From the cell containing the given text, extract its center point as [x, y] coordinate. 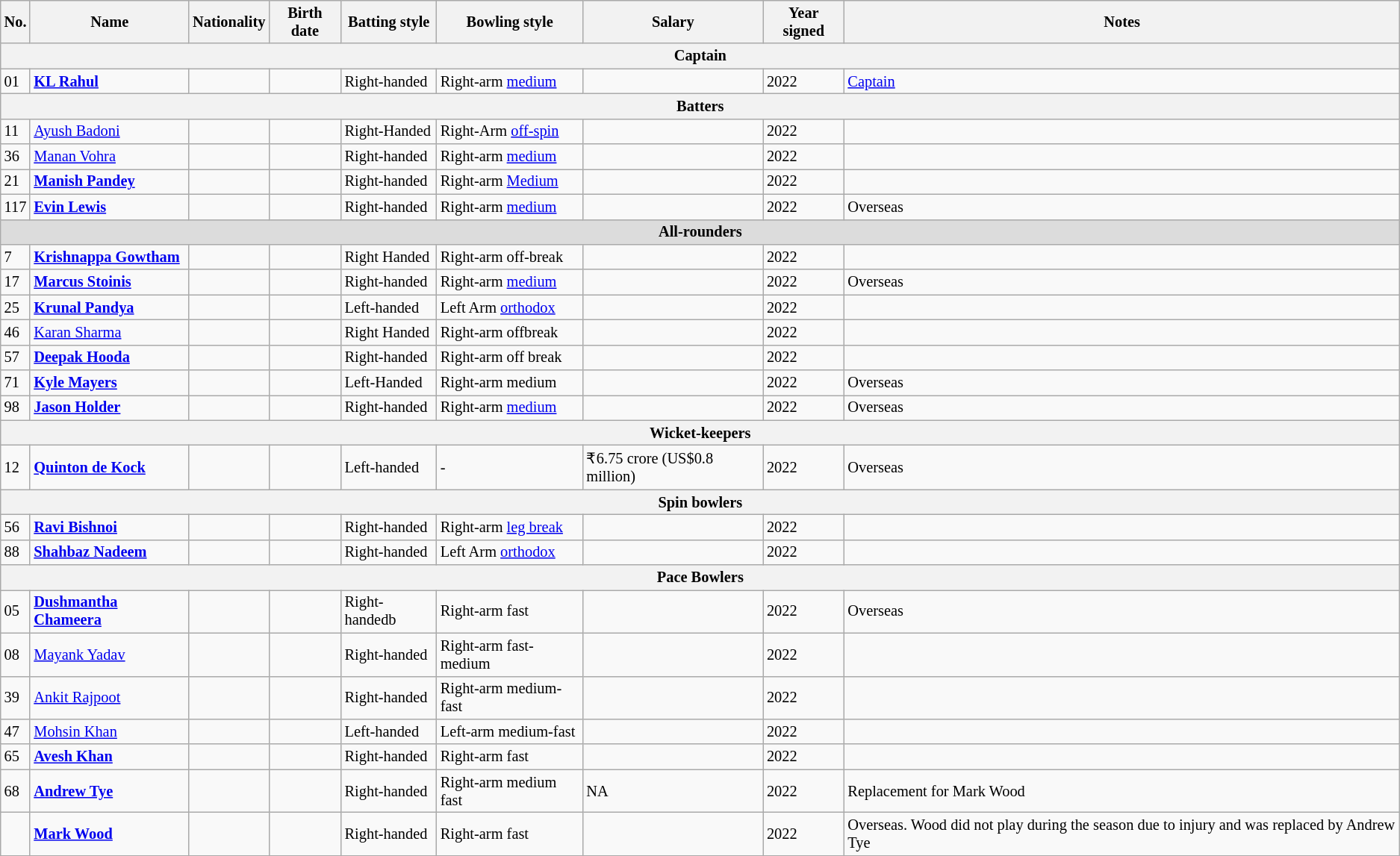
Andrew Tye [109, 791]
Manan Vohra [109, 157]
Pace Bowlers [700, 578]
Marcus Stoinis [109, 282]
Ravi Bishnoi [109, 527]
Krunal Pandya [109, 307]
Krishnappa Gowtham [109, 257]
Replacement for Mark Wood [1121, 791]
Right-arm leg break [510, 527]
68 [16, 791]
Right-Handed [389, 131]
Kyle Mayers [109, 383]
57 [16, 357]
39 [16, 698]
Right-arm offbreak [510, 332]
Overseas. Wood did not play during the season due to injury and was replaced by Andrew Tye [1121, 834]
Shahbaz Nadeem [109, 552]
KL Rahul [109, 81]
7 [16, 257]
Right-arm Medium [510, 181]
NA [673, 791]
05 [16, 611]
Avesh Khan [109, 757]
36 [16, 157]
Dushmantha Chameera [109, 611]
46 [16, 332]
71 [16, 383]
₹6.75 crore (US$0.8 million) [673, 467]
65 [16, 757]
Name [109, 22]
Spin bowlers [700, 502]
No. [16, 22]
21 [16, 181]
11 [16, 131]
Manish Pandey [109, 181]
Notes [1121, 22]
25 [16, 307]
Karan Sharma [109, 332]
Right-handedb [389, 611]
All-rounders [700, 232]
Year signed [803, 22]
01 [16, 81]
Right-arm medium-fast [510, 698]
Right-arm fast-medium [510, 655]
17 [16, 282]
Jason Holder [109, 407]
Ankit Rajpoot [109, 698]
Mayank Yadav [109, 655]
Nationality [228, 22]
Ayush Badoni [109, 131]
Left-Handed [389, 383]
98 [16, 407]
Mohsin Khan [109, 731]
117 [16, 207]
Wicket-keepers [700, 433]
56 [16, 527]
Deepak Hooda [109, 357]
12 [16, 467]
47 [16, 731]
Mark Wood [109, 834]
- [510, 467]
Left-arm medium-fast [510, 731]
Quinton de Kock [109, 467]
Birth date [305, 22]
Batting style [389, 22]
88 [16, 552]
Evin Lewis [109, 207]
Right-Arm off-spin [510, 131]
Right-arm off break [510, 357]
Bowling style [510, 22]
Batters [700, 106]
Right-arm medium fast [510, 791]
Salary [673, 22]
08 [16, 655]
Right-arm off-break [510, 257]
